Provide the [X, Y] coordinate of the cell's center where the given text is located.  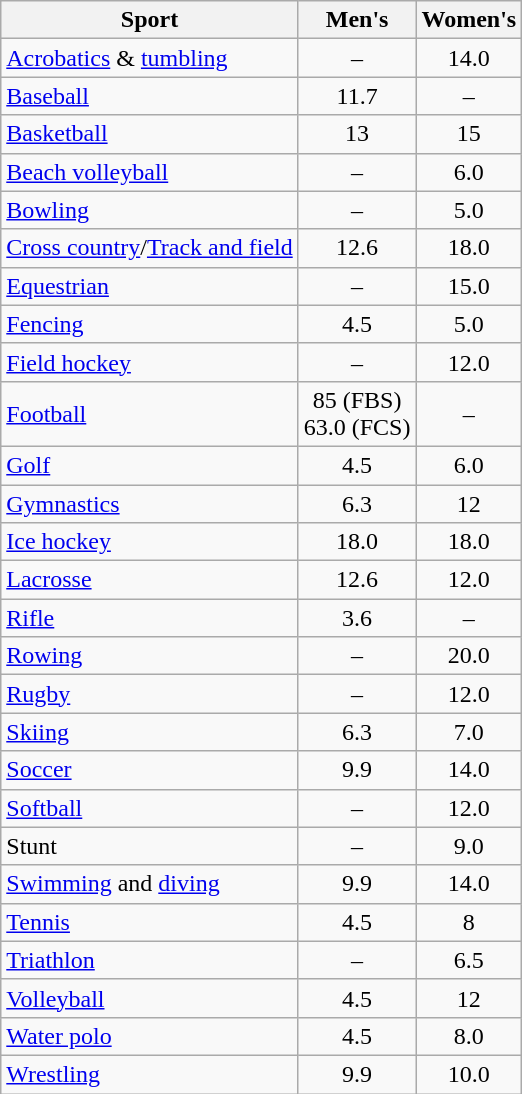
11.7 [357, 96]
8 [469, 922]
Sport [150, 20]
13 [357, 134]
Football [150, 414]
Skiing [150, 732]
Fencing [150, 324]
Rowing [150, 656]
Gymnastics [150, 503]
8.0 [469, 1036]
Golf [150, 465]
Beach volleyball [150, 172]
Softball [150, 808]
Wrestling [150, 1074]
85 (FBS)63.0 (FCS) [357, 414]
Lacrosse [150, 580]
Field hockey [150, 362]
Water polo [150, 1036]
Cross country/Track and field [150, 248]
Men's [357, 20]
Basketball [150, 134]
9.0 [469, 846]
Ice hockey [150, 542]
Stunt [150, 846]
15.0 [469, 286]
Rugby [150, 694]
Acrobatics & tumbling [150, 58]
Bowling [150, 210]
Soccer [150, 770]
6.5 [469, 960]
20.0 [469, 656]
7.0 [469, 732]
Rifle [150, 618]
Baseball [150, 96]
3.6 [357, 618]
Women's [469, 20]
Volleyball [150, 998]
Equestrian [150, 286]
10.0 [469, 1074]
Tennis [150, 922]
Triathlon [150, 960]
Swimming and diving [150, 884]
15 [469, 134]
